Extract the (X, Y) coordinate from the center of the cell holding the provided text.  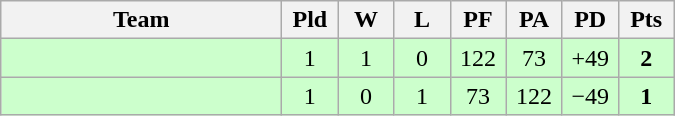
2 (646, 58)
Pts (646, 20)
PF (478, 20)
+49 (590, 58)
Pld (310, 20)
−49 (590, 96)
PA (534, 20)
Team (142, 20)
W (366, 20)
PD (590, 20)
L (422, 20)
